Find where the given text appears and provide that cell's center as [X, Y] coordinate. 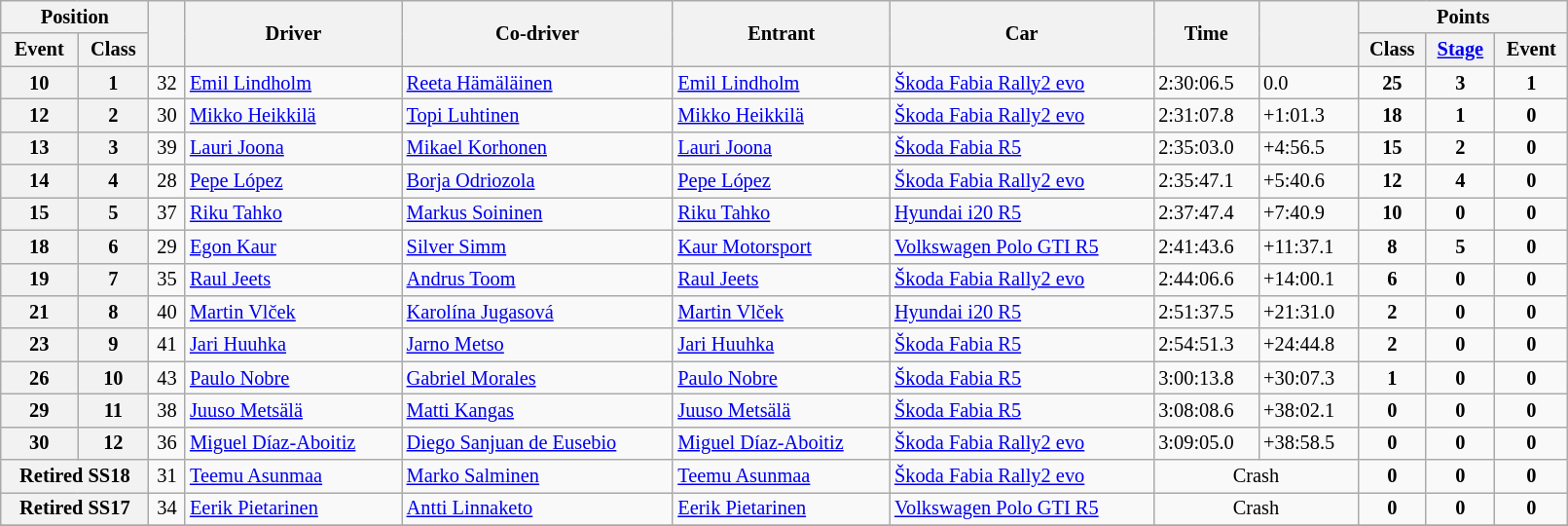
+38:02.1 [1308, 410]
+5:40.6 [1308, 181]
39 [167, 148]
2:37:47.4 [1206, 213]
19 [39, 280]
2:54:51.3 [1206, 345]
+30:07.3 [1308, 378]
+24:44.8 [1308, 345]
Diego Sanjuan de Eusebio [537, 443]
9 [113, 345]
+7:40.9 [1308, 213]
2:41:43.6 [1206, 246]
Points [1464, 17]
Reeta Hämäläinen [537, 83]
Antti Linnaketo [537, 508]
Silver Simm [537, 246]
28 [167, 181]
+4:56.5 [1308, 148]
2:31:07.8 [1206, 115]
Topi Luhtinen [537, 115]
Andrus Toom [537, 280]
3:00:13.8 [1206, 378]
Karolína Jugasová [537, 312]
Borja Odriozola [537, 181]
31 [167, 476]
+14:00.1 [1308, 280]
7 [113, 280]
Co-driver [537, 33]
2:51:37.5 [1206, 312]
Matti Kangas [537, 410]
13 [39, 148]
26 [39, 378]
0.0 [1308, 83]
Entrant [781, 33]
2:35:47.1 [1206, 181]
34 [167, 508]
25 [1392, 83]
43 [167, 378]
Marko Salminen [537, 476]
Position [75, 17]
2:35:03.0 [1206, 148]
Mikael Korhonen [537, 148]
3:09:05.0 [1206, 443]
3:08:08.6 [1206, 410]
Stage [1460, 50]
Gabriel Morales [537, 378]
38 [167, 410]
+1:01.3 [1308, 115]
Egon Kaur [294, 246]
Jarno Metso [537, 345]
Car [1022, 33]
40 [167, 312]
+11:37.1 [1308, 246]
+38:58.5 [1308, 443]
23 [39, 345]
14 [39, 181]
+21:31.0 [1308, 312]
32 [167, 83]
36 [167, 443]
Markus Soininen [537, 213]
Time [1206, 33]
Kaur Motorsport [781, 246]
Retired SS17 [75, 508]
41 [167, 345]
35 [167, 280]
11 [113, 410]
21 [39, 312]
Driver [294, 33]
2:44:06.6 [1206, 280]
Retired SS18 [75, 476]
2:30:06.5 [1206, 83]
37 [167, 213]
